Find where the given text appears and provide that cell's center as [x, y] coordinate. 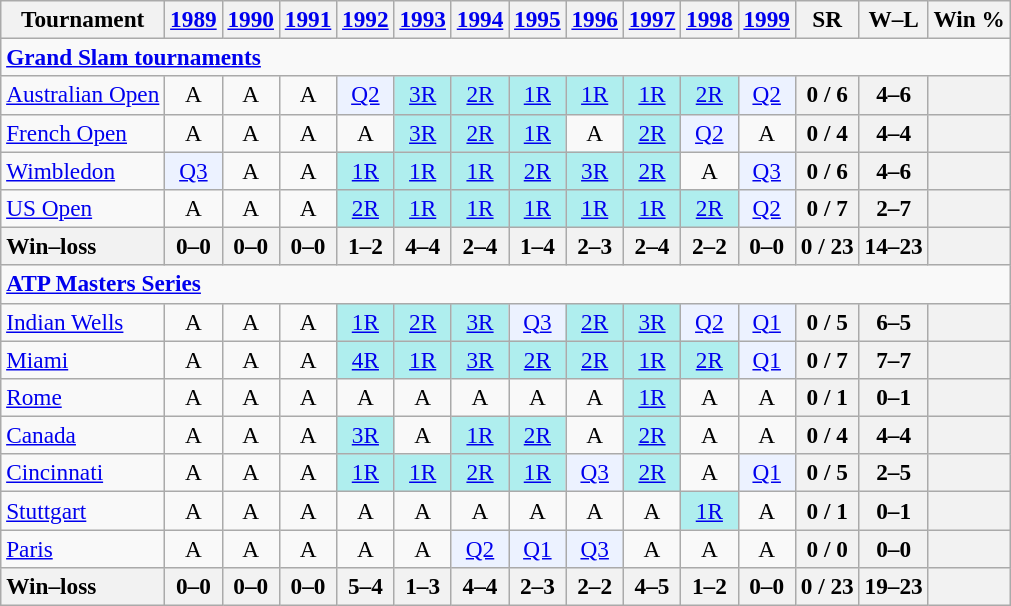
1989 [194, 19]
6–5 [894, 322]
1–4 [538, 246]
1994 [480, 19]
4–5 [652, 586]
19–23 [894, 586]
14–23 [894, 246]
1996 [594, 19]
0 / 0 [827, 548]
Indian Wells [83, 322]
Rome [83, 397]
US Open [83, 208]
2–5 [894, 473]
Canada [83, 435]
7–7 [894, 359]
1–3 [422, 586]
5–4 [366, 586]
Win % [969, 19]
French Open [83, 133]
ATP Masters Series [506, 284]
Paris [83, 548]
4R [366, 359]
Australian Open [83, 95]
Grand Slam tournaments [506, 57]
1995 [538, 19]
1992 [366, 19]
1997 [652, 19]
Stuttgart [83, 510]
1993 [422, 19]
1998 [710, 19]
2–7 [894, 208]
1991 [308, 19]
W–L [894, 19]
1999 [766, 19]
1990 [250, 19]
SR [827, 19]
Wimbledon [83, 170]
Cincinnati [83, 473]
Miami [83, 359]
Tournament [83, 19]
